Capture the cell that displays the provided text and extract its [X, Y] central coordinate. 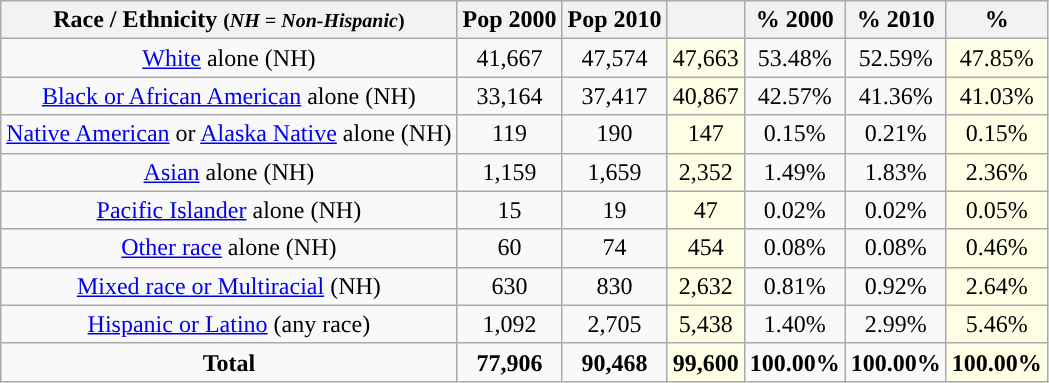
1,659 [614, 172]
53.48% [794, 58]
0.81% [794, 286]
% 2010 [896, 20]
2,352 [706, 172]
Total [229, 362]
1,092 [510, 324]
% [996, 20]
5,438 [706, 324]
1,159 [510, 172]
White alone (NH) [229, 58]
52.59% [896, 58]
47 [706, 210]
147 [706, 134]
1.83% [896, 172]
630 [510, 286]
Hispanic or Latino (any race) [229, 324]
47.85% [996, 58]
40,867 [706, 96]
0.05% [996, 210]
42.57% [794, 96]
33,164 [510, 96]
2.36% [996, 172]
% 2000 [794, 20]
37,417 [614, 96]
454 [706, 248]
90,468 [614, 362]
Pop 2000 [510, 20]
Native American or Alaska Native alone (NH) [229, 134]
2,705 [614, 324]
Other race alone (NH) [229, 248]
1.40% [794, 324]
2.64% [996, 286]
190 [614, 134]
0.21% [896, 134]
41.03% [996, 96]
2,632 [706, 286]
19 [614, 210]
1.49% [794, 172]
41.36% [896, 96]
99,600 [706, 362]
74 [614, 248]
Pop 2010 [614, 20]
0.92% [896, 286]
15 [510, 210]
77,906 [510, 362]
0.46% [996, 248]
5.46% [996, 324]
Black or African American alone (NH) [229, 96]
Pacific Islander alone (NH) [229, 210]
Asian alone (NH) [229, 172]
47,574 [614, 58]
Race / Ethnicity (NH = Non-Hispanic) [229, 20]
830 [614, 286]
41,667 [510, 58]
2.99% [896, 324]
47,663 [706, 58]
119 [510, 134]
60 [510, 248]
Mixed race or Multiracial (NH) [229, 286]
